Identify which cell holds the provided text, then report its [x, y] central coordinate. 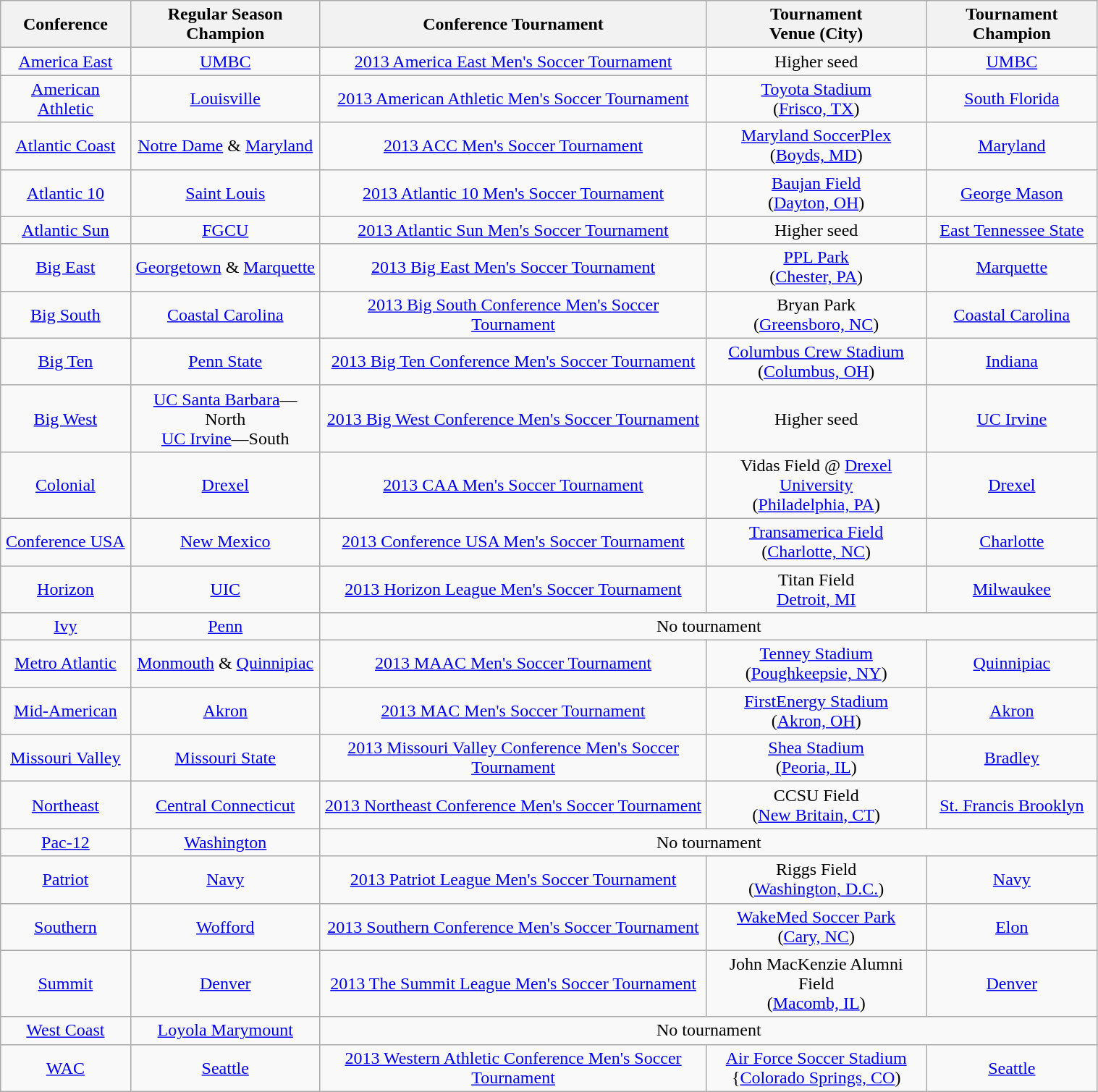
Maryland [1012, 146]
Shea Stadium(Peoria, IL) [816, 758]
South Florida [1012, 98]
2013 Big West Conference Men's Soccer Tournament [512, 418]
2013 Western Athletic Conference Men's Soccer Tournament [512, 1068]
FGCU [225, 230]
Penn [225, 627]
America East [65, 62]
Elon [1012, 926]
UC Santa Barbara—NorthUC Irvine—South [225, 418]
Baujan Field(Dayton, OH) [816, 192]
2013 Big East Men's Soccer Tournament [512, 268]
Ivy [65, 627]
2013 Southern Conference Men's Soccer Tournament [512, 926]
2013 CAA Men's Soccer Tournament [512, 485]
Big South [65, 314]
Wofford [225, 926]
Bryan Park(Greensboro, NC) [816, 314]
2013 Conference USA Men's Soccer Tournament [512, 541]
WakeMed Soccer Park(Cary, NC) [816, 926]
Notre Dame & Maryland [225, 146]
2013 Big South Conference Men's Soccer Tournament [512, 314]
Southern [65, 926]
Horizon [65, 589]
2013 ACC Men's Soccer Tournament [512, 146]
Loyola Marymount [225, 1030]
Milwaukee [1012, 589]
Louisville [225, 98]
Maryland SoccerPlex(Boyds, MD) [816, 146]
Missouri State [225, 758]
Regular Season Champion [225, 25]
Tenney Stadium(Poughkeepsie, NY) [816, 664]
2013 Missouri Valley Conference Men's Soccer Tournament [512, 758]
Big West [65, 418]
Big East [65, 268]
UIC [225, 589]
Washington [225, 842]
Missouri Valley [65, 758]
CCSU Field(New Britain, CT) [816, 805]
Tournament Champion [1012, 25]
West Coast [65, 1030]
Conference Tournament [512, 25]
2013 America East Men's Soccer Tournament [512, 62]
Air Force Soccer Stadium{Colorado Springs, CO) [816, 1068]
Toyota Stadium(Frisco, TX) [816, 98]
2013 The Summit League Men's Soccer Tournament [512, 983]
Conference USA [65, 541]
Monmouth & Quinnipiac [225, 664]
Transamerica Field(Charlotte, NC) [816, 541]
Georgetown & Marquette [225, 268]
Marquette [1012, 268]
Summit [65, 983]
New Mexico [225, 541]
St. Francis Brooklyn [1012, 805]
2013 Big Ten Conference Men's Soccer Tournament [512, 362]
Charlotte [1012, 541]
George Mason [1012, 192]
2013 Atlantic Sun Men's Soccer Tournament [512, 230]
Northeast [65, 805]
Quinnipiac [1012, 664]
American Athletic [65, 98]
Titan FieldDetroit, MI [816, 589]
2013 American Athletic Men's Soccer Tournament [512, 98]
UC Irvine [1012, 418]
Conference [65, 25]
Mid-American [65, 711]
Saint Louis [225, 192]
Patriot [65, 880]
Pac-12 [65, 842]
WAC [65, 1068]
Atlantic Coast [65, 146]
Vidas Field @ Drexel University(Philadelphia, PA) [816, 485]
2013 MAAC Men's Soccer Tournament [512, 664]
Riggs Field(Washington, D.C.) [816, 880]
John MacKenzie Alumni Field(Macomb, IL) [816, 983]
Central Connecticut [225, 805]
Big Ten [65, 362]
Metro Atlantic [65, 664]
Indiana [1012, 362]
2013 Northeast Conference Men's Soccer Tournament [512, 805]
Atlantic 10 [65, 192]
PPL Park(Chester, PA) [816, 268]
2013 Patriot League Men's Soccer Tournament [512, 880]
Penn State [225, 362]
Atlantic Sun [65, 230]
FirstEnergy Stadium(Akron, OH) [816, 711]
Columbus Crew Stadium(Columbus, OH) [816, 362]
Tournament Venue (City) [816, 25]
2013 Horizon League Men's Soccer Tournament [512, 589]
2013 Atlantic 10 Men's Soccer Tournament [512, 192]
East Tennessee State [1012, 230]
Colonial [65, 485]
Bradley [1012, 758]
2013 MAC Men's Soccer Tournament [512, 711]
